Locate the cell with the specified text and output its (X, Y) center coordinate. 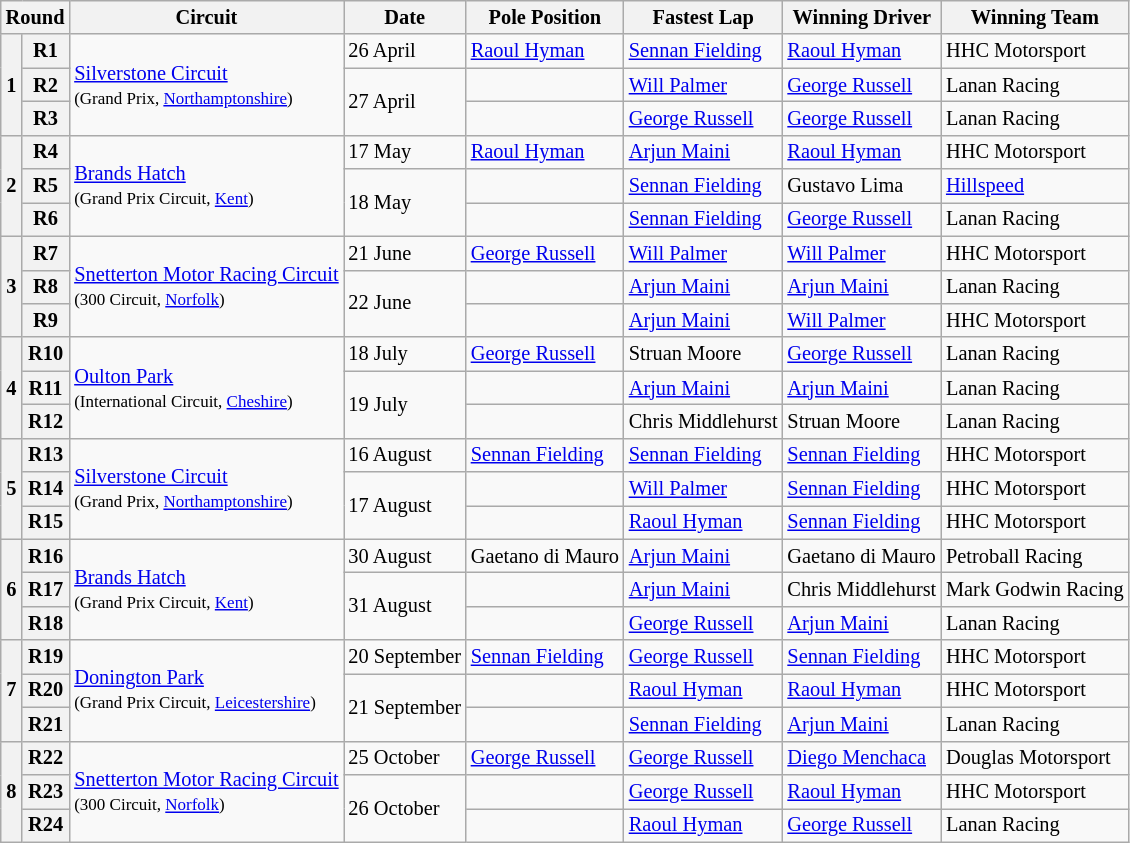
R5 (46, 186)
21 June (405, 253)
R16 (46, 556)
R24 (46, 825)
R12 (46, 421)
R22 (46, 758)
Petroball Racing (1035, 556)
26 October (405, 808)
7 (12, 690)
1 (12, 84)
R3 (46, 118)
Circuit (206, 17)
Hillspeed (1035, 186)
19 July (405, 404)
26 April (405, 51)
R10 (46, 354)
R11 (46, 388)
Oulton Park(International Circuit, Cheshire) (206, 388)
6 (12, 590)
R8 (46, 287)
Donington Park(Grand Prix Circuit, Leicestershire) (206, 690)
27 April (405, 102)
R9 (46, 320)
18 July (405, 354)
Pole Position (545, 17)
Fastest Lap (704, 17)
Douglas Motorsport (1035, 758)
Winning Driver (862, 17)
Mark Godwin Racing (1035, 589)
22 June (405, 304)
20 September (405, 657)
4 (12, 388)
31 August (405, 606)
R17 (46, 589)
R7 (46, 253)
17 May (405, 152)
30 August (405, 556)
R1 (46, 51)
5 (12, 488)
3 (12, 286)
R21 (46, 724)
R20 (46, 690)
R4 (46, 152)
R19 (46, 657)
R2 (46, 85)
25 October (405, 758)
Diego Menchaca (862, 758)
21 September (405, 706)
R15 (46, 522)
R6 (46, 219)
2 (12, 186)
R13 (46, 455)
Gustavo Lima (862, 186)
Round (36, 17)
17 August (405, 506)
Date (405, 17)
8 (12, 792)
R18 (46, 623)
R23 (46, 791)
Winning Team (1035, 17)
18 May (405, 202)
16 August (405, 455)
R14 (46, 489)
